For the text-containing cell, return its midpoint in [X, Y] coordinate format. 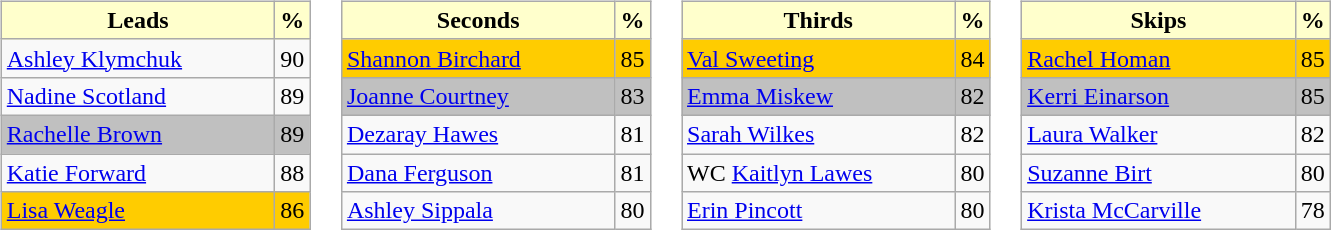
WC Kaitlyn Lawes [819, 173]
Emma Miskew [819, 96]
Kerri Einarson [1159, 96]
Shannon Birchard [478, 58]
Seconds [478, 20]
Katie Forward [138, 173]
Nadine Scotland [138, 96]
83 [632, 96]
88 [292, 173]
Leads [138, 20]
Skips [1159, 20]
Dana Ferguson [478, 173]
Val Sweeting [819, 58]
Thirds [819, 20]
Suzanne Birt [1159, 173]
Ashley Sippala [478, 211]
Rachelle Brown [138, 134]
Rachel Homan [1159, 58]
84 [972, 58]
Krista McCarville [1159, 211]
86 [292, 211]
Sarah Wilkes [819, 134]
90 [292, 58]
Laura Walker [1159, 134]
78 [1312, 211]
Dezaray Hawes [478, 134]
Joanne Courtney [478, 96]
Erin Pincott [819, 211]
Ashley Klymchuk [138, 58]
Lisa Weagle [138, 211]
